Determine the (x, y) coordinate at the center of the cell enclosing the given text.  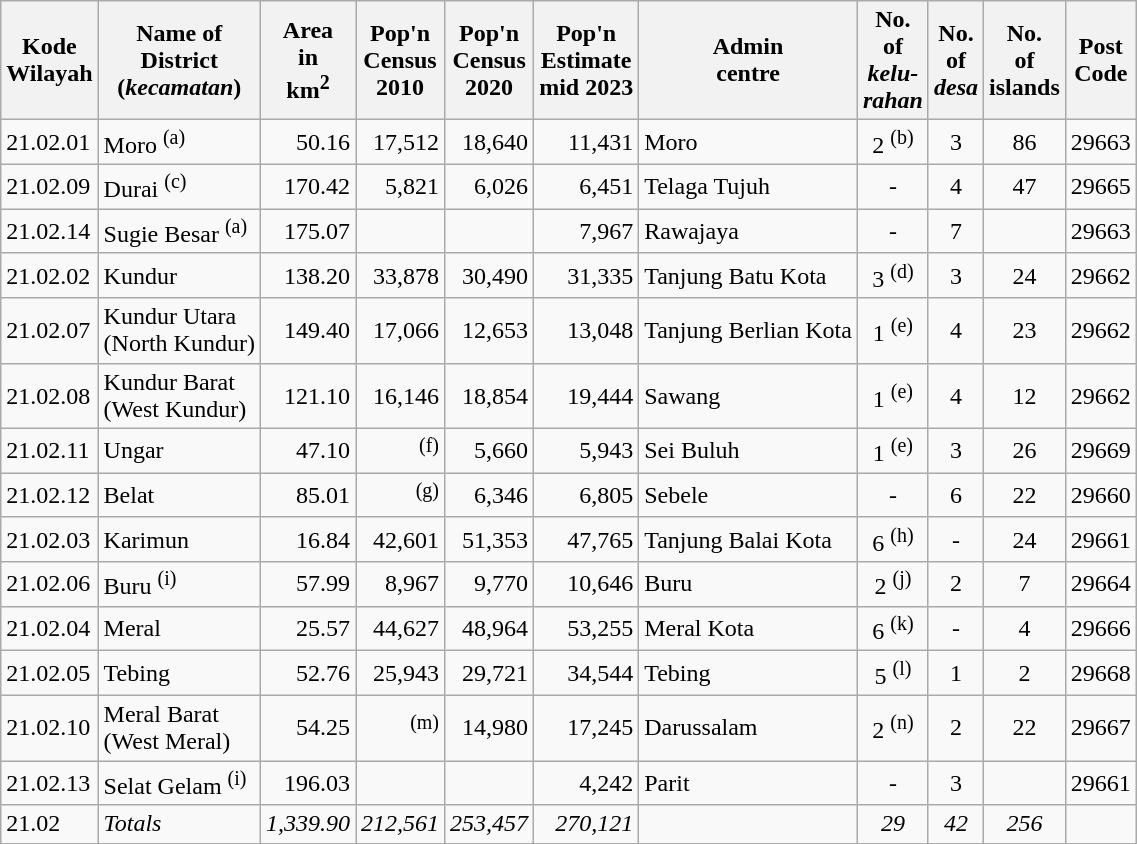
(g) (400, 496)
17,066 (400, 330)
50.16 (308, 142)
2 (b) (892, 142)
21.02.10 (50, 728)
Kode Wilayah (50, 60)
149.40 (308, 330)
30,490 (490, 276)
5 (l) (892, 674)
16.84 (308, 540)
29,721 (490, 674)
Pop'nCensus2020 (490, 60)
2 (j) (892, 584)
29668 (1100, 674)
196.03 (308, 784)
Area inkm2 (308, 60)
11,431 (586, 142)
4,242 (586, 784)
21.02.11 (50, 450)
44,627 (400, 628)
21.02.09 (50, 186)
Meral (179, 628)
26 (1025, 450)
Ungar (179, 450)
Darussalam (748, 728)
23 (1025, 330)
Meral Kota (748, 628)
(f) (400, 450)
Tanjung Batu Kota (748, 276)
Moro (748, 142)
51,353 (490, 540)
29666 (1100, 628)
12 (1025, 396)
No.ofkelu-rahan (892, 60)
29 (892, 824)
Moro (a) (179, 142)
17,245 (586, 728)
No.ofdesa (956, 60)
14,980 (490, 728)
18,640 (490, 142)
18,854 (490, 396)
54.25 (308, 728)
47,765 (586, 540)
Kundur (179, 276)
25,943 (400, 674)
6,451 (586, 186)
No. ofislands (1025, 60)
21.02.13 (50, 784)
Admin centre (748, 60)
29665 (1100, 186)
57.99 (308, 584)
21.02.07 (50, 330)
Kundur Barat (West Kundur) (179, 396)
19,444 (586, 396)
21.02 (50, 824)
21.02.14 (50, 232)
33,878 (400, 276)
21.02.02 (50, 276)
5,943 (586, 450)
47 (1025, 186)
6,346 (490, 496)
21.02.08 (50, 396)
Karimun (179, 540)
Sebele (748, 496)
(m) (400, 728)
42,601 (400, 540)
Belat (179, 496)
3 (d) (892, 276)
256 (1025, 824)
2 (n) (892, 728)
Name ofDistrict(kecamatan) (179, 60)
6 (956, 496)
138.20 (308, 276)
6,026 (490, 186)
25.57 (308, 628)
21.02.05 (50, 674)
Durai (c) (179, 186)
53,255 (586, 628)
PostCode (1100, 60)
Parit (748, 784)
86 (1025, 142)
6 (k) (892, 628)
1,339.90 (308, 824)
29664 (1100, 584)
Sei Buluh (748, 450)
6 (h) (892, 540)
5,660 (490, 450)
Rawajaya (748, 232)
48,964 (490, 628)
85.01 (308, 496)
10,646 (586, 584)
175.07 (308, 232)
Kundur Utara (North Kundur) (179, 330)
8,967 (400, 584)
21.02.03 (50, 540)
Totals (179, 824)
52.76 (308, 674)
Tanjung Balai Kota (748, 540)
Sawang (748, 396)
21.02.12 (50, 496)
31,335 (586, 276)
Meral Barat (West Meral) (179, 728)
29669 (1100, 450)
47.10 (308, 450)
21.02.01 (50, 142)
Telaga Tujuh (748, 186)
29660 (1100, 496)
Tanjung Berlian Kota (748, 330)
212,561 (400, 824)
13,048 (586, 330)
121.10 (308, 396)
7,967 (586, 232)
Selat Gelam (i) (179, 784)
6,805 (586, 496)
Pop'nCensus2010 (400, 60)
21.02.04 (50, 628)
253,457 (490, 824)
Pop'nEstimatemid 2023 (586, 60)
270,121 (586, 824)
1 (956, 674)
34,544 (586, 674)
Buru (i) (179, 584)
42 (956, 824)
16,146 (400, 396)
9,770 (490, 584)
17,512 (400, 142)
5,821 (400, 186)
29667 (1100, 728)
12,653 (490, 330)
21.02.06 (50, 584)
170.42 (308, 186)
Sugie Besar (a) (179, 232)
Buru (748, 584)
